Output the [X, Y] coordinate of the center of the cell containing the given text.  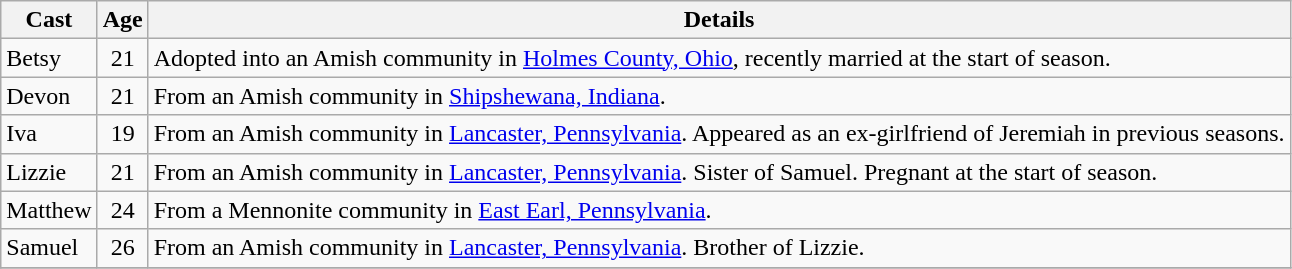
Samuel [49, 248]
19 [122, 134]
From a Mennonite community in East Earl, Pennsylvania. [719, 210]
Betsy [49, 58]
From an Amish community in Lancaster, Pennsylvania. Sister of Samuel. Pregnant at the start of season. [719, 172]
24 [122, 210]
From an Amish community in Lancaster, Pennsylvania. Brother of Lizzie. [719, 248]
Adopted into an Amish community in Holmes County, Ohio, recently married at the start of season. [719, 58]
Matthew [49, 210]
Age [122, 20]
From an Amish community in Shipshewana, Indiana. [719, 96]
From an Amish community in Lancaster, Pennsylvania. Appeared as an ex-girlfriend of Jeremiah in previous seasons. [719, 134]
Devon [49, 96]
26 [122, 248]
Iva [49, 134]
Details [719, 20]
Lizzie [49, 172]
Cast [49, 20]
